Return (X, Y) of the center of cell containing provided text 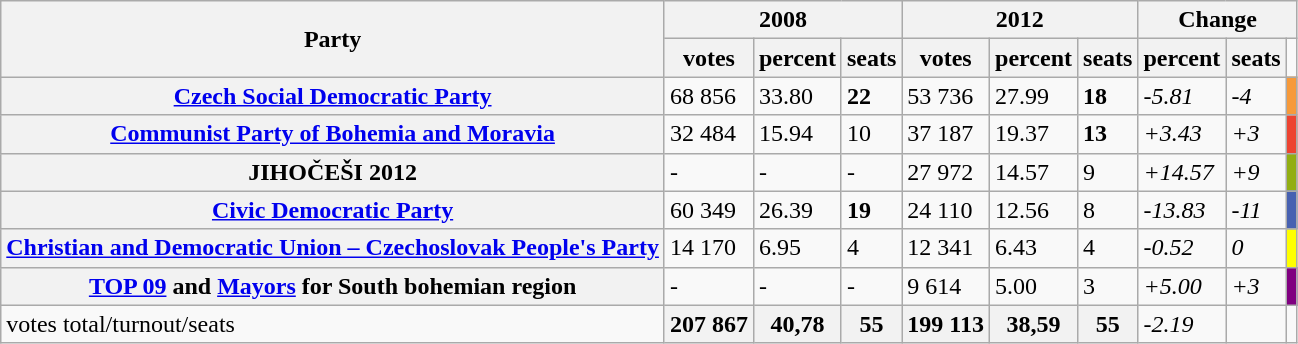
40,78 (797, 324)
60 349 (708, 210)
10 (871, 134)
+14.57 (1182, 172)
68 856 (708, 96)
Party (333, 39)
8 (1108, 210)
-0.52 (1182, 248)
votes total/turnout/seats (333, 324)
-5.81 (1182, 96)
13 (1108, 134)
207 867 (708, 324)
32 484 (708, 134)
Change (1218, 20)
199 113 (946, 324)
JIHOČEŠI 2012 (333, 172)
-11 (1256, 210)
+5.00 (1182, 286)
37 187 (946, 134)
12 341 (946, 248)
Civic Democratic Party (333, 210)
14.57 (1034, 172)
15.94 (797, 134)
27.99 (1034, 96)
0 (1256, 248)
6.95 (797, 248)
Czech Social Democratic Party (333, 96)
18 (1108, 96)
-2.19 (1182, 324)
3 (1108, 286)
9 (1108, 172)
2008 (782, 20)
53 736 (946, 96)
+3.43 (1182, 134)
14 170 (708, 248)
6.43 (1034, 248)
2012 (1020, 20)
19 (871, 210)
9 614 (946, 286)
19.37 (1034, 134)
TOP 09 and Mayors for South bohemian region (333, 286)
27 972 (946, 172)
+9 (1256, 172)
33.80 (797, 96)
-13.83 (1182, 210)
12.56 (1034, 210)
5.00 (1034, 286)
24 110 (946, 210)
38,59 (1034, 324)
-4 (1256, 96)
26.39 (797, 210)
22 (871, 96)
Communist Party of Bohemia and Moravia (333, 134)
Christian and Democratic Union – Czechoslovak People's Party (333, 248)
